Extract the [x, y] coordinate from the center of the cell holding the provided text.  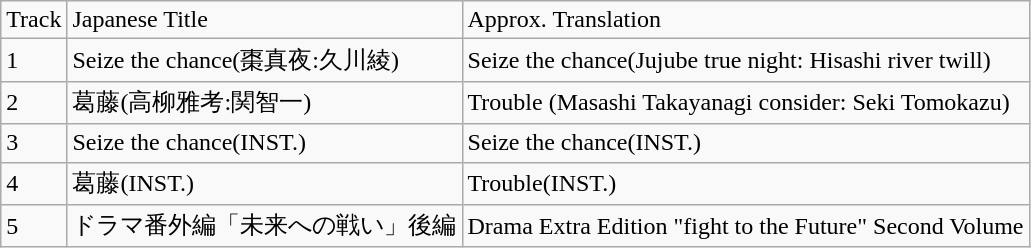
Seize the chance(Jujube true night: Hisashi river twill) [746, 60]
Japanese Title [264, 20]
5 [34, 226]
Track [34, 20]
Trouble (Masashi Takayanagi consider: Seki Tomokazu) [746, 102]
Approx. Translation [746, 20]
2 [34, 102]
Trouble(INST.) [746, 184]
Drama Extra Edition "fight to the Future" Second Volume [746, 226]
葛藤(高柳雅考:関智一) [264, 102]
3 [34, 143]
1 [34, 60]
ドラマ番外編「未来への戦い」後編 [264, 226]
Seize the chance(棗真夜:久川綾) [264, 60]
葛藤(INST.) [264, 184]
4 [34, 184]
